Search for the cell housing the specified text and yield its [x, y] center coordinate. 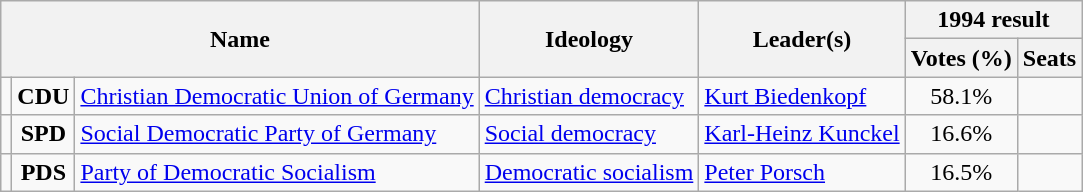
1994 result [994, 20]
SPD [44, 134]
16.6% [961, 134]
Democratic socialism [589, 172]
Social Democratic Party of Germany [277, 134]
Leader(s) [802, 39]
Karl-Heinz Kunckel [802, 134]
Name [240, 39]
CDU [44, 96]
Kurt Biedenkopf [802, 96]
Christian democracy [589, 96]
PDS [44, 172]
16.5% [961, 172]
Peter Porsch [802, 172]
Christian Democratic Union of Germany [277, 96]
58.1% [961, 96]
Ideology [589, 39]
Votes (%) [961, 58]
Seats [1049, 58]
Social democracy [589, 134]
Party of Democratic Socialism [277, 172]
